Pinpoint the cell where the given text exists, returning its [x, y] midpoint coordinate. 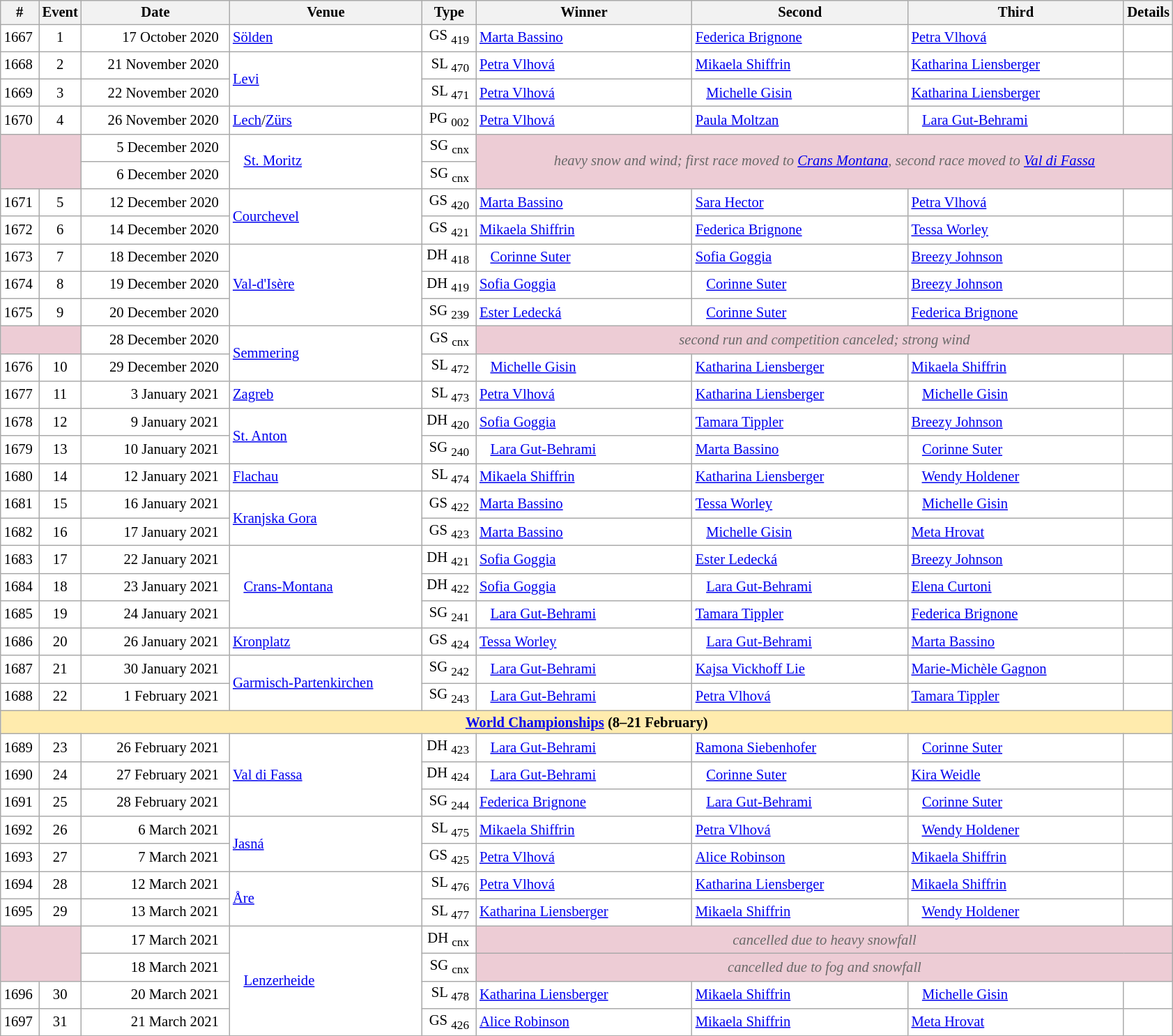
SL 470 [449, 66]
Third [1016, 12]
1671 [20, 202]
5 [60, 202]
9 January 2021 [155, 422]
GS 425 [449, 858]
Crans-Montana [326, 586]
Levi [326, 79]
26 January 2021 [155, 641]
SL 472 [449, 367]
Event [60, 12]
26 [60, 830]
DH 420 [449, 422]
1680 [20, 477]
1669 [20, 92]
1690 [20, 775]
1678 [20, 422]
GS 424 [449, 641]
GS 426 [449, 1022]
29 December 2020 [155, 367]
23 [60, 747]
1693 [20, 858]
1691 [20, 802]
1670 [20, 120]
Sara Hector [800, 202]
SL 476 [449, 884]
1674 [20, 284]
SG 239 [449, 312]
Second [800, 12]
SL 474 [449, 477]
28 December 2020 [155, 339]
DH cnx [449, 940]
1679 [20, 449]
Val di Fassa [326, 775]
27 [60, 858]
1686 [20, 641]
1689 [20, 747]
1687 [20, 669]
18 March 2021 [155, 966]
21 March 2021 [155, 1022]
17 October 2020 [155, 38]
St. Anton [326, 436]
1684 [20, 587]
22 November 2020 [155, 92]
GS cnx [449, 339]
8 [60, 284]
Zagreb [326, 395]
Kronplatz [326, 641]
16 [60, 531]
29 [60, 912]
Venue [326, 12]
27 February 2021 [155, 775]
St. Moritz [326, 162]
1668 [20, 66]
1696 [20, 994]
7 [60, 257]
1683 [20, 559]
GS 421 [449, 230]
Marie-Michèle Gagnon [1016, 669]
GS 423 [449, 531]
4 [60, 120]
Flachau [326, 477]
Lenzerheide [326, 981]
1673 [20, 257]
Kira Weidle [1016, 775]
1682 [20, 531]
DH 423 [449, 747]
15 [60, 505]
Elena Curtoni [1016, 587]
26 February 2021 [155, 747]
12 December 2020 [155, 202]
1692 [20, 830]
9 [60, 312]
21 [60, 669]
heavy snow and wind; first race moved to Crans Montana, second race moved to Val di Fassa [825, 162]
1677 [20, 395]
Date [155, 12]
Paula Moltzan [800, 120]
31 [60, 1022]
1695 [20, 912]
2 [60, 66]
19 [60, 614]
23 January 2021 [155, 587]
Winner [584, 12]
19 December 2020 [155, 284]
SL 475 [449, 830]
14 [60, 477]
17 [60, 559]
18 [60, 587]
22 [60, 696]
17 March 2021 [155, 940]
10 January 2021 [155, 449]
SL 477 [449, 912]
1672 [20, 230]
Details [1149, 12]
11 [60, 395]
30 [60, 994]
Lech/Zürs [326, 120]
# [20, 12]
DH 418 [449, 257]
13 March 2021 [155, 912]
6 December 2020 [155, 174]
24 January 2021 [155, 614]
SL 473 [449, 395]
12 January 2021 [155, 477]
Garmisch-Partenkirchen [326, 683]
SG 240 [449, 449]
Semmering [326, 353]
1681 [20, 505]
SL 471 [449, 92]
6 March 2021 [155, 830]
10 [60, 367]
SG 242 [449, 669]
1697 [20, 1022]
13 [60, 449]
7 March 2021 [155, 858]
DH 421 [449, 559]
1 February 2021 [155, 696]
GS 420 [449, 202]
20 December 2020 [155, 312]
28 February 2021 [155, 802]
6 [60, 230]
Sölden [326, 38]
DH 424 [449, 775]
3 [60, 92]
26 November 2020 [155, 120]
Courchevel [326, 216]
16 January 2021 [155, 505]
second run and competition canceled; strong wind [825, 339]
12 March 2021 [155, 884]
cancelled due to heavy snowfall [825, 940]
cancelled due to fog and snowfall [825, 966]
17 January 2021 [155, 531]
1 [60, 38]
3 January 2021 [155, 395]
5 December 2020 [155, 148]
1694 [20, 884]
Kranjska Gora [326, 519]
28 [60, 884]
Val-d'Isère [326, 284]
18 December 2020 [155, 257]
20 [60, 641]
24 [60, 775]
SG 241 [449, 614]
1676 [20, 367]
1667 [20, 38]
30 January 2021 [155, 669]
20 March 2021 [155, 994]
14 December 2020 [155, 230]
Kajsa Vickhoff Lie [800, 669]
21 November 2020 [155, 66]
Ramona Siebenhofer [800, 747]
1675 [20, 312]
SG 244 [449, 802]
22 January 2021 [155, 559]
SG 243 [449, 696]
25 [60, 802]
DH 422 [449, 587]
GS 422 [449, 505]
Type [449, 12]
1685 [20, 614]
World Championships (8–21 February) [587, 722]
12 [60, 422]
DH 419 [449, 284]
PG 002 [449, 120]
Jasná [326, 844]
GS 419 [449, 38]
SL 478 [449, 994]
Åre [326, 898]
1688 [20, 696]
